For the text-containing cell, return its midpoint in (x, y) coordinate format. 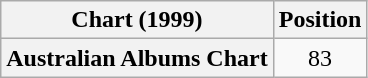
Chart (1999) (137, 20)
83 (320, 58)
Position (320, 20)
Australian Albums Chart (137, 58)
